Search for the cell housing the specified text and yield its [X, Y] center coordinate. 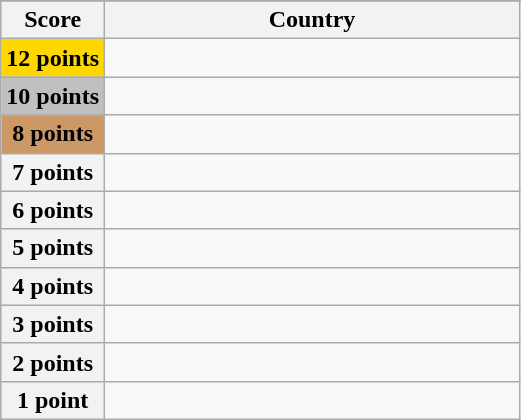
5 points [53, 248]
7 points [53, 172]
2 points [53, 362]
Score [53, 20]
10 points [53, 96]
4 points [53, 286]
8 points [53, 134]
12 points [53, 58]
6 points [53, 210]
1 point [53, 400]
3 points [53, 324]
Country [312, 20]
